Return the (X, Y) coordinate for the center point of the cell that contains the specified text.  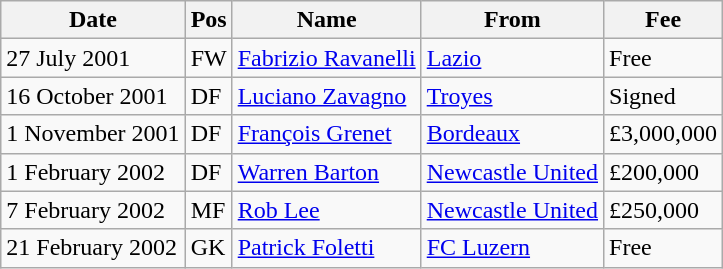
1 November 2001 (93, 134)
7 February 2002 (93, 210)
FC Luzern (512, 248)
FW (208, 58)
François Grenet (326, 134)
21 February 2002 (93, 248)
Date (93, 20)
Fabrizio Ravanelli (326, 58)
Patrick Foletti (326, 248)
27 July 2001 (93, 58)
MF (208, 210)
£3,000,000 (664, 134)
16 October 2001 (93, 96)
Troyes (512, 96)
Bordeaux (512, 134)
Fee (664, 20)
GK (208, 248)
Warren Barton (326, 172)
Rob Lee (326, 210)
From (512, 20)
£200,000 (664, 172)
Luciano Zavagno (326, 96)
Lazio (512, 58)
1 February 2002 (93, 172)
Name (326, 20)
Signed (664, 96)
Pos (208, 20)
£250,000 (664, 210)
